Detect which cell encompasses the target text, then output its (x, y) center coordinate. 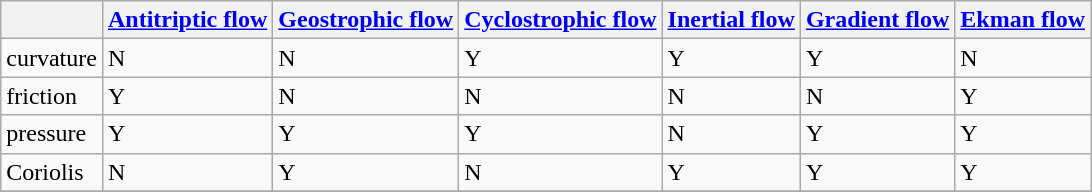
Gradient flow (877, 20)
Cyclostrophic flow (560, 20)
Coriolis (52, 172)
curvature (52, 58)
Inertial flow (731, 20)
friction (52, 96)
pressure (52, 134)
Geostrophic flow (366, 20)
Ekman flow (1023, 20)
Antitriptic flow (187, 20)
